Detect which cell encompasses the target text, then output its (X, Y) center coordinate. 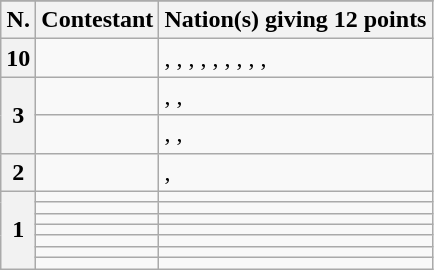
Nation(s) giving 12 points (296, 20)
N. (18, 20)
, (296, 172)
, , , , , , , , , (296, 58)
3 (18, 115)
10 (18, 58)
2 (18, 172)
Contestant (98, 20)
1 (18, 230)
